Determine the [X, Y] coordinate at the center of the cell enclosing the given text.  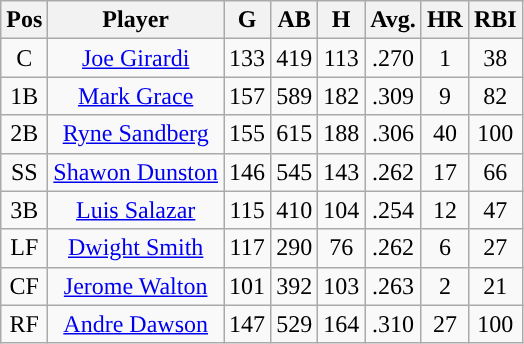
155 [248, 134]
104 [342, 210]
HR [444, 20]
Jerome Walton [136, 286]
182 [342, 96]
H [342, 20]
17 [444, 172]
3B [24, 210]
Andre Dawson [136, 324]
Shawon Dunston [136, 172]
2 [444, 286]
.263 [394, 286]
Mark Grace [136, 96]
146 [248, 172]
.309 [394, 96]
Pos [24, 20]
164 [342, 324]
40 [444, 134]
38 [495, 58]
1 [444, 58]
157 [248, 96]
143 [342, 172]
RF [24, 324]
545 [294, 172]
12 [444, 210]
6 [444, 248]
1B [24, 96]
LF [24, 248]
.270 [394, 58]
Luis Salazar [136, 210]
188 [342, 134]
290 [294, 248]
76 [342, 248]
101 [248, 286]
Joe Girardi [136, 58]
G [248, 20]
47 [495, 210]
117 [248, 248]
419 [294, 58]
CF [24, 286]
410 [294, 210]
9 [444, 96]
Player [136, 20]
392 [294, 286]
Avg. [394, 20]
113 [342, 58]
Dwight Smith [136, 248]
.306 [394, 134]
Ryne Sandberg [136, 134]
SS [24, 172]
.310 [394, 324]
21 [495, 286]
C [24, 58]
RBI [495, 20]
115 [248, 210]
615 [294, 134]
2B [24, 134]
529 [294, 324]
82 [495, 96]
589 [294, 96]
.254 [394, 210]
66 [495, 172]
133 [248, 58]
103 [342, 286]
AB [294, 20]
147 [248, 324]
